From the cell containing the given text, extract its center point as (x, y) coordinate. 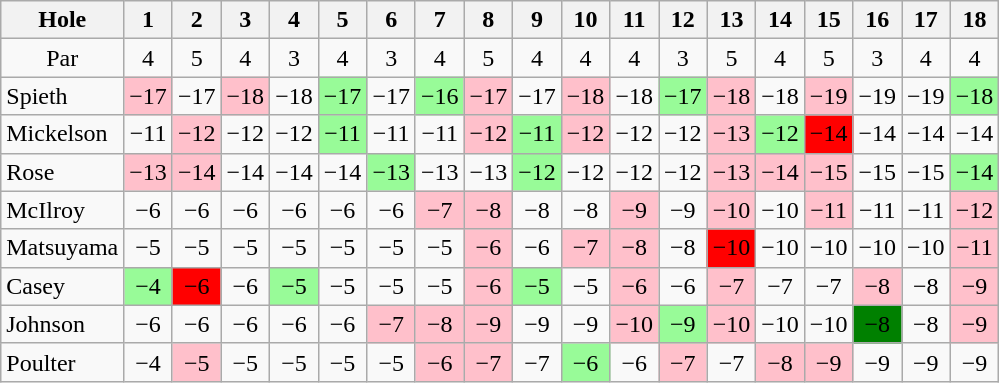
2 (196, 20)
11 (634, 20)
Mickelson (62, 134)
7 (440, 20)
McIlroy (62, 210)
Poulter (62, 362)
9 (538, 20)
Johnson (62, 324)
16 (878, 20)
−16 (440, 96)
Par (62, 58)
15 (828, 20)
12 (682, 20)
10 (586, 20)
Matsuyama (62, 248)
Casey (62, 286)
1 (148, 20)
Rose (62, 172)
14 (780, 20)
Hole (62, 20)
18 (974, 20)
17 (926, 20)
Spieth (62, 96)
8 (488, 20)
6 (392, 20)
13 (732, 20)
